From the cell containing the given text, extract its center point as [x, y] coordinate. 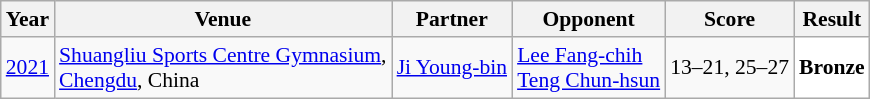
Partner [452, 19]
Bronze [832, 68]
Opponent [588, 19]
Score [730, 19]
Ji Young-bin [452, 68]
Shuangliu Sports Centre Gymnasium,Chengdu, China [223, 68]
Venue [223, 19]
Lee Fang-chih Teng Chun-hsun [588, 68]
Year [28, 19]
2021 [28, 68]
13–21, 25–27 [730, 68]
Result [832, 19]
